Return [x, y] of the center of cell containing provided text 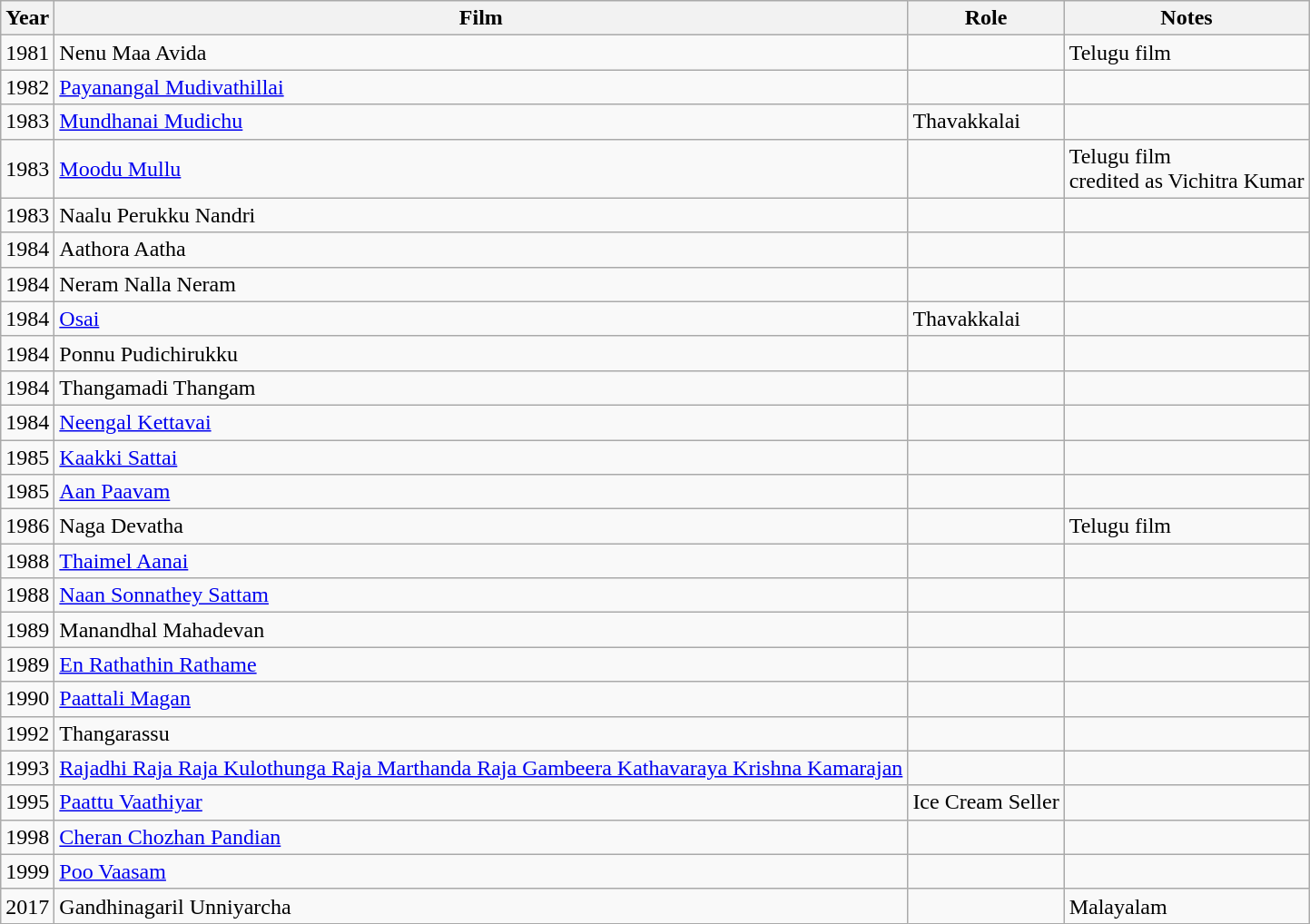
Malayalam [1187, 906]
Thaimel Aanai [481, 561]
Neram Nalla Neram [481, 284]
Role [986, 18]
Naalu Perukku Nandri [481, 215]
Aathora Aatha [481, 250]
En Rathathin Rathame [481, 664]
2017 [27, 906]
Aan Paavam [481, 492]
1998 [27, 837]
1995 [27, 802]
Kaakki Sattai [481, 457]
1981 [27, 53]
Ponnu Pudichirukku [481, 353]
1999 [27, 871]
Neengal Kettavai [481, 422]
Nenu Maa Avida [481, 53]
1990 [27, 699]
Film [481, 18]
Naga Devatha [481, 526]
1993 [27, 768]
Thangamadi Thangam [481, 388]
Telugu filmcredited as Vichitra Kumar [1187, 169]
Mundhanai Mudichu [481, 122]
Ice Cream Seller [986, 802]
1992 [27, 733]
Poo Vaasam [481, 871]
1982 [27, 87]
Manandhal Mahadevan [481, 630]
Year [27, 18]
1986 [27, 526]
Paattali Magan [481, 699]
Notes [1187, 18]
Payanangal Mudivathillai [481, 87]
Osai [481, 319]
Paattu Vaathiyar [481, 802]
Gandhinagaril Unniyarcha [481, 906]
Cheran Chozhan Pandian [481, 837]
Naan Sonnathey Sattam [481, 595]
Moodu Mullu [481, 169]
Rajadhi Raja Raja Kulothunga Raja Marthanda Raja Gambeera Kathavaraya Krishna Kamarajan [481, 768]
Thangarassu [481, 733]
